Search for the cell housing the specified text and yield its (X, Y) center coordinate. 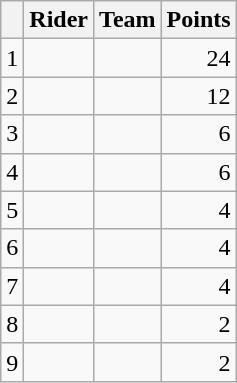
Rider (59, 20)
1 (12, 58)
3 (12, 134)
Points (198, 20)
7 (12, 286)
9 (12, 362)
12 (198, 96)
5 (12, 210)
24 (198, 58)
Team (128, 20)
8 (12, 324)
